Return the (X, Y) coordinate for the center point of the cell that contains the specified text.  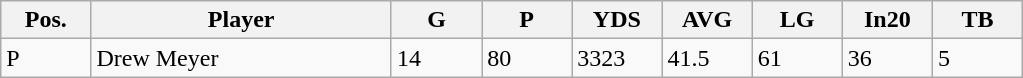
3323 (617, 58)
Drew Meyer (242, 58)
61 (797, 58)
41.5 (707, 58)
G (436, 20)
14 (436, 58)
Player (242, 20)
TB (977, 20)
YDS (617, 20)
In20 (887, 20)
5 (977, 58)
36 (887, 58)
Pos. (46, 20)
AVG (707, 20)
80 (527, 58)
LG (797, 20)
